Return (X, Y) of the center of cell containing provided text 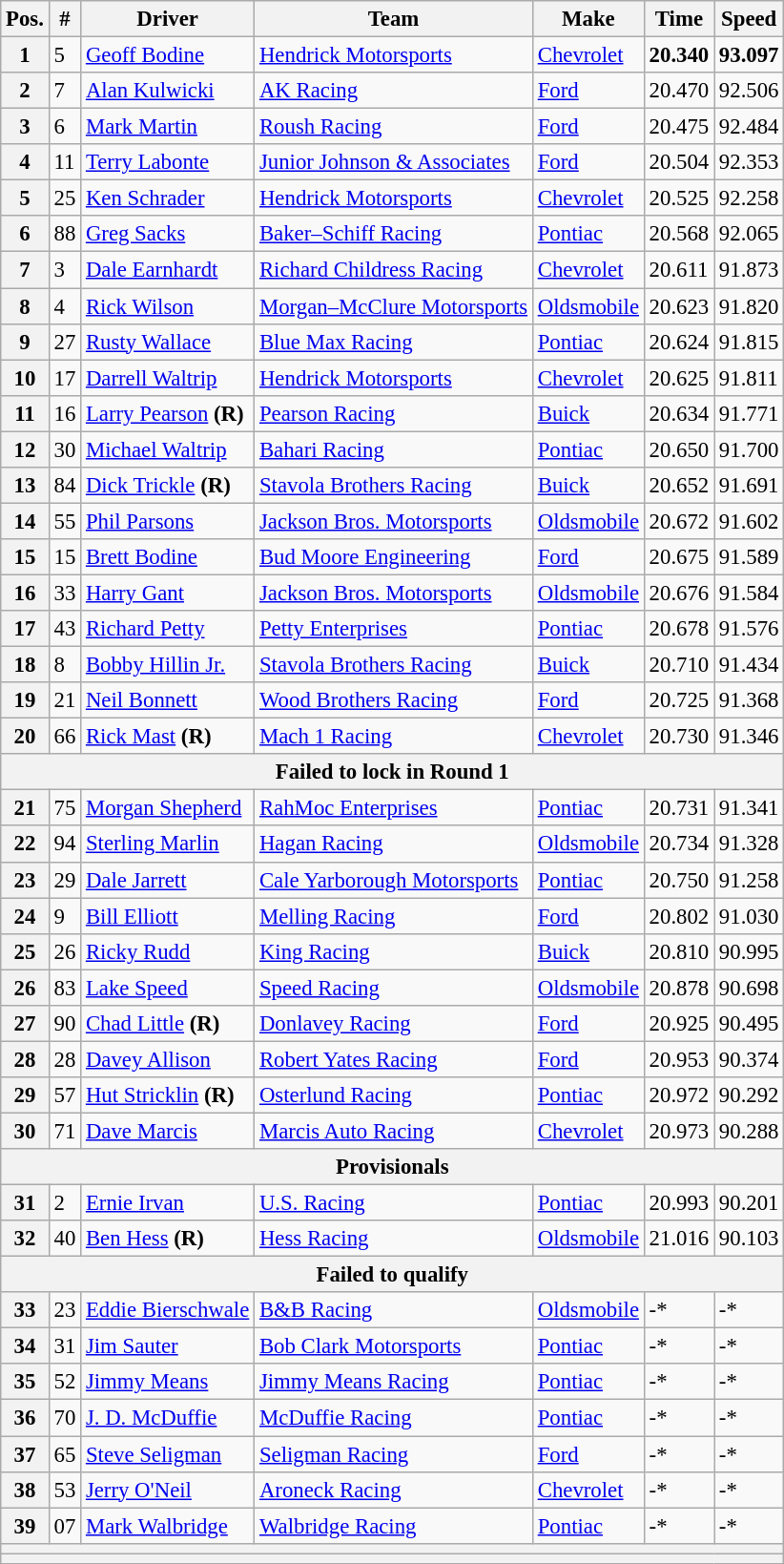
Terry Labonte (168, 162)
57 (65, 1095)
Phil Parsons (168, 521)
20.731 (679, 808)
53 (65, 1490)
Petty Enterprises (394, 629)
36 (25, 1418)
Bahari Racing (394, 449)
Rick Wilson (168, 306)
94 (65, 845)
Larry Pearson (R) (168, 413)
Richard Petty (168, 629)
Osterlund Racing (394, 1095)
20.672 (679, 521)
20.624 (679, 342)
Driver (168, 19)
20.525 (679, 198)
20 (25, 737)
32 (25, 1239)
20.625 (679, 378)
Speed Racing (394, 988)
King Racing (394, 951)
Walbridge Racing (394, 1526)
91.700 (750, 449)
20.470 (679, 91)
39 (25, 1526)
Dale Earnhardt (168, 270)
Jimmy Means Racing (394, 1383)
21.016 (679, 1239)
Cale Yarborough Motorsports (394, 880)
Jim Sauter (168, 1346)
91.771 (750, 413)
Roush Racing (394, 127)
83 (65, 988)
20.710 (679, 665)
07 (65, 1526)
20.750 (679, 880)
Rusty Wallace (168, 342)
Mark Walbridge (168, 1526)
90.201 (750, 1203)
22 (25, 845)
Jerry O'Neil (168, 1490)
20.973 (679, 1131)
19 (25, 700)
Michael Waltrip (168, 449)
20.652 (679, 486)
20.611 (679, 270)
Morgan Shepherd (168, 808)
Sterling Marlin (168, 845)
U.S. Racing (394, 1203)
Dick Trickle (R) (168, 486)
20.475 (679, 127)
91.589 (750, 557)
20.504 (679, 162)
91.691 (750, 486)
20.810 (679, 951)
Greg Sacks (168, 234)
91.346 (750, 737)
Make (588, 19)
70 (65, 1418)
75 (65, 808)
Eddie Bierschwale (168, 1310)
Steve Seligman (168, 1454)
Provisionals (393, 1167)
88 (65, 234)
Lake Speed (168, 988)
Harry Gant (168, 593)
Rick Mast (R) (168, 737)
91.030 (750, 916)
Ernie Irvan (168, 1203)
40 (65, 1239)
20.634 (679, 413)
Darrell Waltrip (168, 378)
90.288 (750, 1131)
18 (25, 665)
20.340 (679, 55)
Seligman Racing (394, 1454)
91.341 (750, 808)
92.353 (750, 162)
66 (65, 737)
92.065 (750, 234)
91.811 (750, 378)
Bobby Hillin Jr. (168, 665)
20.734 (679, 845)
20.623 (679, 306)
91.815 (750, 342)
20.878 (679, 988)
20.725 (679, 700)
Bob Clark Motorsports (394, 1346)
Wood Brothers Racing (394, 700)
91.584 (750, 593)
Ben Hess (R) (168, 1239)
Hut Stricklin (R) (168, 1095)
B&B Racing (394, 1310)
Ricky Rudd (168, 951)
92.484 (750, 127)
Davey Allison (168, 1059)
10 (25, 378)
Chad Little (R) (168, 1024)
13 (25, 486)
90 (65, 1024)
20.675 (679, 557)
91.576 (750, 629)
# (65, 19)
55 (65, 521)
Bill Elliott (168, 916)
J. D. McDuffie (168, 1418)
Donlavey Racing (394, 1024)
Mach 1 Racing (394, 737)
92.506 (750, 91)
Dale Jarrett (168, 880)
Neil Bonnett (168, 700)
Richard Childress Racing (394, 270)
Failed to lock in Round 1 (393, 772)
90.103 (750, 1239)
71 (65, 1131)
20.650 (679, 449)
Blue Max Racing (394, 342)
Time (679, 19)
RahMoc Enterprises (394, 808)
43 (65, 629)
91.434 (750, 665)
20.676 (679, 593)
Geoff Bodine (168, 55)
91.820 (750, 306)
91.602 (750, 521)
Failed to qualify (393, 1275)
20.972 (679, 1095)
37 (25, 1454)
35 (25, 1383)
91.368 (750, 700)
20.953 (679, 1059)
McDuffie Racing (394, 1418)
92.258 (750, 198)
Aroneck Racing (394, 1490)
24 (25, 916)
20.568 (679, 234)
Team (394, 19)
Baker–Schiff Racing (394, 234)
Melling Racing (394, 916)
20.802 (679, 916)
Speed (750, 19)
Brett Bodine (168, 557)
38 (25, 1490)
AK Racing (394, 91)
Jimmy Means (168, 1383)
14 (25, 521)
84 (65, 486)
Morgan–McClure Motorsports (394, 306)
90.495 (750, 1024)
1 (25, 55)
93.097 (750, 55)
Junior Johnson & Associates (394, 162)
Mark Martin (168, 127)
20.993 (679, 1203)
Hagan Racing (394, 845)
90.292 (750, 1095)
Alan Kulwicki (168, 91)
91.258 (750, 880)
Pearson Racing (394, 413)
20.730 (679, 737)
91.873 (750, 270)
Robert Yates Racing (394, 1059)
Bud Moore Engineering (394, 557)
52 (65, 1383)
12 (25, 449)
Ken Schrader (168, 198)
Dave Marcis (168, 1131)
91.328 (750, 845)
90.698 (750, 988)
20.678 (679, 629)
Pos. (25, 19)
90.374 (750, 1059)
Marcis Auto Racing (394, 1131)
Hess Racing (394, 1239)
20.925 (679, 1024)
65 (65, 1454)
90.995 (750, 951)
34 (25, 1346)
